For the text-containing cell, return its midpoint in (X, Y) coordinate format. 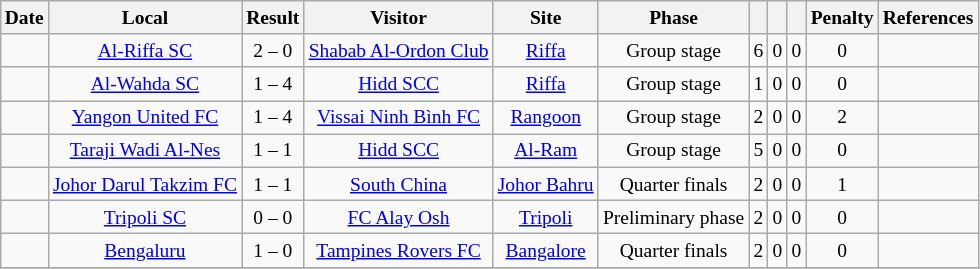
Al-Wahda SC (144, 84)
References (928, 18)
Johor Darul Takzim FC (144, 184)
Vissai Ninh Bình FC (398, 118)
Tripoli (546, 216)
Rangoon (546, 118)
FC Alay Osh (398, 216)
Result (273, 18)
Al-Ram (546, 150)
Penalty (842, 18)
Date (24, 18)
Local (144, 18)
South China (398, 184)
6 (758, 50)
Tripoli SC (144, 216)
0 – 0 (273, 216)
Yangon United FC (144, 118)
Tampines Rovers FC (398, 250)
Al-Riffa SC (144, 50)
Bengaluru (144, 250)
Preliminary phase (674, 216)
Bangalore (546, 250)
Taraji Wadi Al-Nes (144, 150)
Phase (674, 18)
Site (546, 18)
Johor Bahru (546, 184)
2 – 0 (273, 50)
5 (758, 150)
Visitor (398, 18)
1 – 0 (273, 250)
Shabab Al-Ordon Club (398, 50)
